Pinpoint the cell where the given text exists, returning its (X, Y) midpoint coordinate. 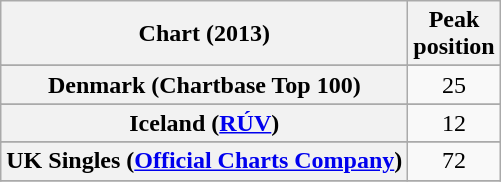
12 (454, 123)
72 (454, 161)
Peakposition (454, 34)
Iceland (RÚV) (204, 123)
Chart (2013) (204, 34)
UK Singles (Official Charts Company) (204, 161)
25 (454, 85)
Denmark (Chartbase Top 100) (204, 85)
